Capture the cell that displays the provided text and extract its [x, y] central coordinate. 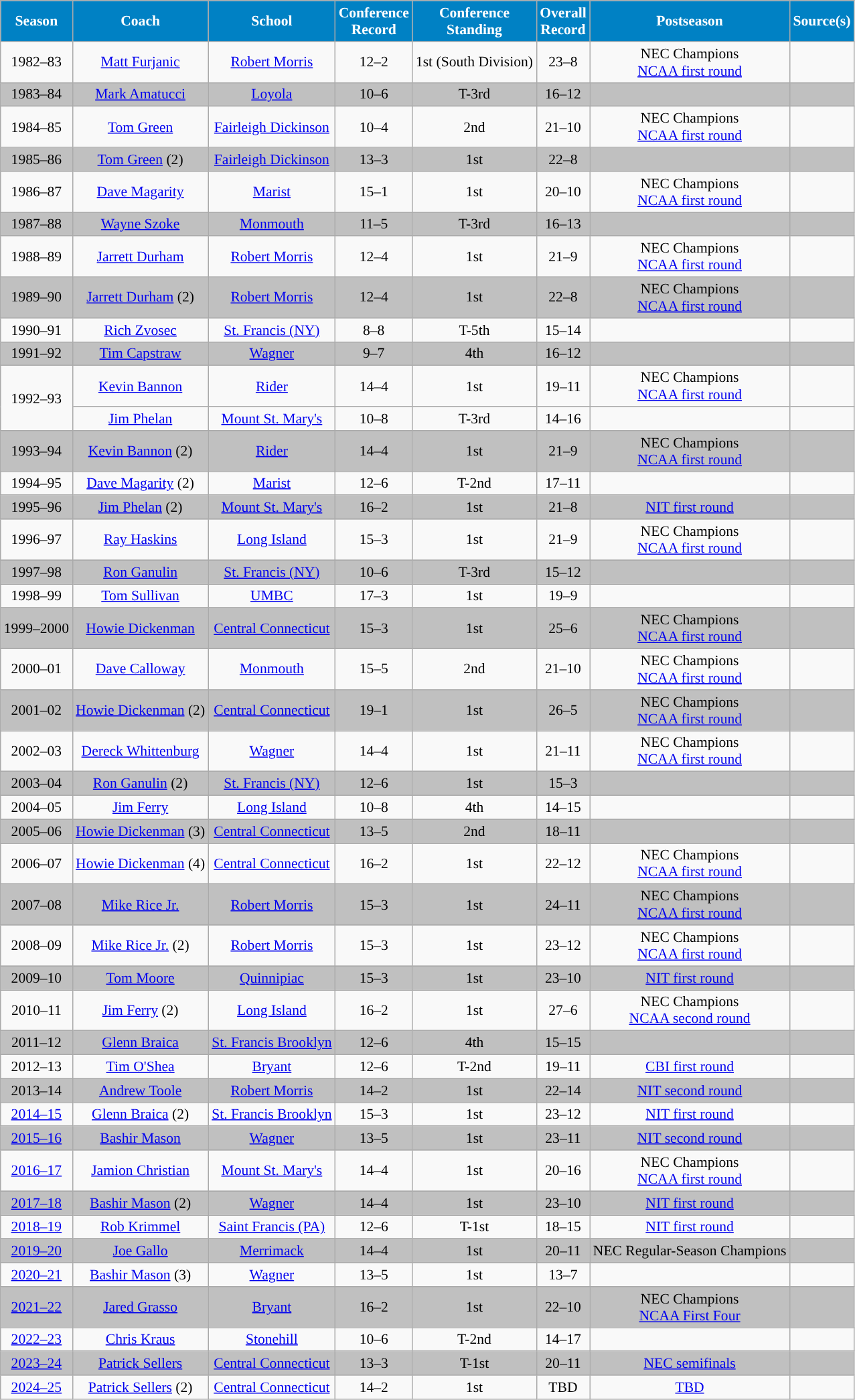
12–2 [374, 62]
2014–15 [36, 1115]
23–8 [563, 62]
Ron Ganulin (2) [141, 784]
2005–06 [36, 831]
2022–23 [36, 1340]
18–11 [563, 831]
Glenn Braica [141, 1043]
Howie Dickenman (2) [141, 710]
Quinnipiac [272, 978]
22–12 [563, 864]
Matt Furjanic [141, 62]
1998–99 [36, 596]
Jared Grasso [141, 1308]
NEC Champions NCAA First Four [690, 1308]
UMBC [272, 596]
20–10 [563, 192]
Andrew Toole [141, 1091]
22–10 [563, 1308]
Howie Dickenman (3) [141, 831]
1st (South Division) [474, 62]
15–5 [374, 670]
1982–83 [36, 62]
Mike Rice Jr. (2) [141, 946]
ConferenceRecord [374, 21]
Mark Amatucci [141, 94]
2001–02 [36, 710]
11–5 [374, 224]
Dave Magarity (2) [141, 484]
Joe Gallo [141, 1251]
Chris Kraus [141, 1340]
1999–2000 [36, 628]
Season [36, 21]
Jim Phelan (2) [141, 508]
Jim Ferry (2) [141, 1010]
Glenn Braica (2) [141, 1115]
ConferenceStanding [474, 21]
9–7 [374, 354]
Tom Green (2) [141, 159]
Ron Ganulin [141, 572]
26–5 [563, 710]
Dave Magarity [141, 192]
2017–18 [36, 1203]
19–9 [563, 596]
23–11 [563, 1139]
Bashir Mason (3) [141, 1275]
Jamion Christian [141, 1171]
2002–03 [36, 752]
2020–21 [36, 1275]
Rich Zvosec [141, 330]
Kevin Bannon [141, 386]
Saint Francis (PA) [272, 1227]
Tim O'Shea [141, 1067]
1984–85 [36, 127]
Ray Haskins [141, 540]
1983–84 [36, 94]
1988–89 [36, 257]
Howie Dickenman [141, 628]
2018–19 [36, 1227]
2003–04 [36, 784]
1987–88 [36, 224]
10–4 [374, 127]
Bashir Mason [141, 1139]
14–17 [563, 1340]
Source(s) [822, 21]
NEC Regular-Season Champions [690, 1251]
Jim Ferry [141, 808]
14–16 [563, 419]
T-5th [474, 330]
2024–25 [36, 1387]
15–15 [563, 1043]
1989–90 [36, 297]
Dave Calloway [141, 670]
Merrimack [272, 1251]
1994–95 [36, 484]
1996–97 [36, 540]
School [272, 21]
25–6 [563, 628]
2009–10 [36, 978]
1986–87 [36, 192]
2006–07 [36, 864]
2008–09 [36, 946]
Stonehill [272, 1340]
22–14 [563, 1091]
17–11 [563, 484]
Patrick Sellers (2) [141, 1387]
15–12 [563, 572]
CBI first round [690, 1067]
2007–08 [36, 904]
2004–05 [36, 808]
15–1 [374, 192]
2023–24 [36, 1364]
NEC ChampionsNCAA second round [690, 1010]
2019–20 [36, 1251]
NEC semifinals [690, 1364]
17–3 [374, 596]
1997–98 [36, 572]
1985–86 [36, 159]
24–11 [563, 904]
1995–96 [36, 508]
2000–01 [36, 670]
Jim Phelan [141, 419]
19–1 [374, 710]
Jarrett Durham (2) [141, 297]
Wayne Szoke [141, 224]
Howie Dickenman (4) [141, 864]
21–8 [563, 508]
2012–13 [36, 1067]
Patrick Sellers [141, 1364]
Postseason [690, 21]
2013–14 [36, 1091]
2016–17 [36, 1171]
15–14 [563, 330]
14–15 [563, 808]
Kevin Bannon (2) [141, 451]
1992–93 [36, 398]
Bashir Mason (2) [141, 1203]
Tim Capstraw [141, 354]
8–8 [374, 330]
Tom Moore [141, 978]
1990–91 [36, 330]
18–15 [563, 1227]
Tom Sullivan [141, 596]
27–6 [563, 1010]
1993–94 [36, 451]
2011–12 [36, 1043]
Coach [141, 21]
13–7 [563, 1275]
Tom Green [141, 127]
16–13 [563, 224]
Jarrett Durham [141, 257]
Dereck Whittenburg [141, 752]
20–16 [563, 1171]
Rob Krimmel [141, 1227]
1991–92 [36, 354]
2010–11 [36, 1010]
Mike Rice Jr. [141, 904]
21–11 [563, 752]
Loyola [272, 94]
OverallRecord [563, 21]
2015–16 [36, 1139]
2021–22 [36, 1308]
